For the text-containing cell, return its midpoint in (X, Y) coordinate format. 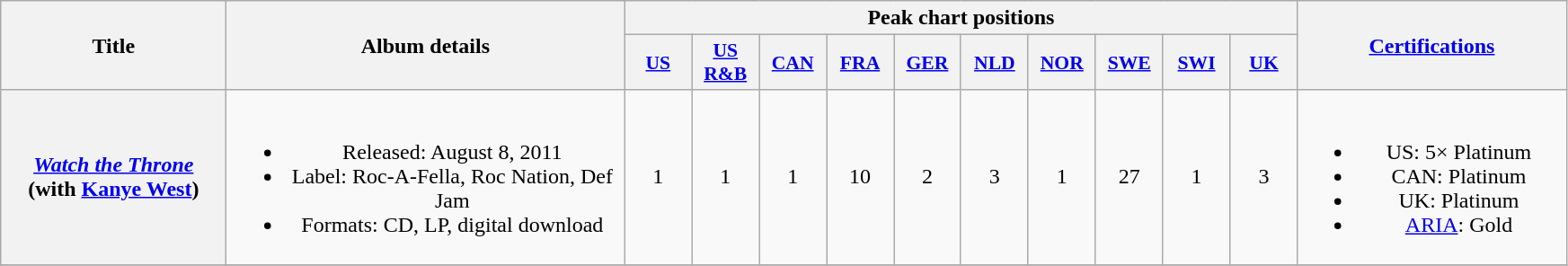
Released: August 8, 2011Label: Roc-A-Fella, Roc Nation, Def JamFormats: CD, LP, digital download (426, 177)
2 (927, 177)
SWI (1197, 63)
Album details (426, 45)
Watch the Throne(with Kanye West) (113, 177)
FRA (861, 63)
NLD (994, 63)
27 (1129, 177)
UK (1263, 63)
10 (861, 177)
GER (927, 63)
SWE (1129, 63)
US: 5× PlatinumCAN: PlatinumUK: PlatinumARIA: Gold (1432, 177)
NOR (1062, 63)
US R&B (726, 63)
Certifications (1432, 45)
US (658, 63)
Peak chart positions (961, 18)
Title (113, 45)
CAN (793, 63)
